Detect which cell encompasses the target text, then output its (X, Y) center coordinate. 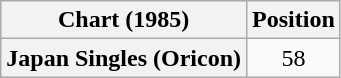
Chart (1985) (124, 20)
Position (294, 20)
58 (294, 58)
Japan Singles (Oricon) (124, 58)
